Search for the cell housing the specified text and yield its (x, y) center coordinate. 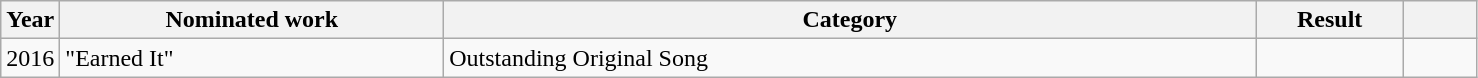
"Earned It" (252, 58)
Category (850, 20)
2016 (30, 58)
Year (30, 20)
Result (1330, 20)
Nominated work (252, 20)
Outstanding Original Song (850, 58)
